Scan for the cell matching the given text and deliver its [x, y] coordinate at center. 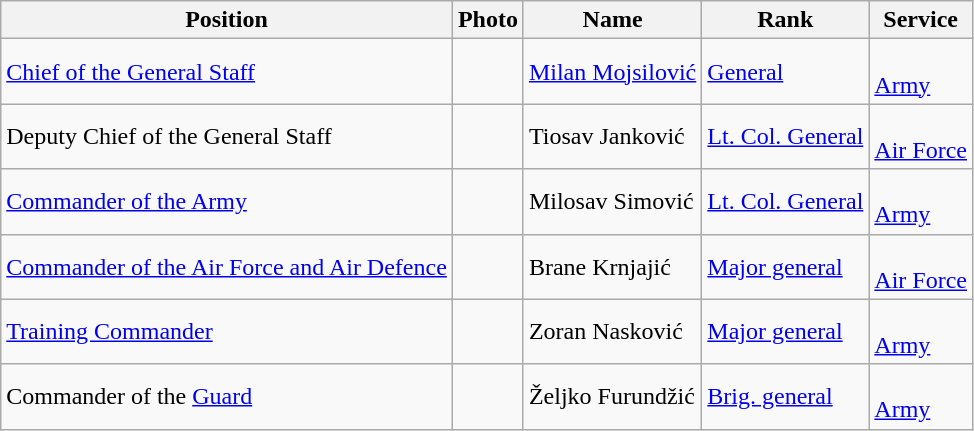
Brane Krnjajić [612, 266]
Commander of the Air Force and Air Defence [227, 266]
Rank [786, 20]
Milosav Simović [612, 202]
General [786, 72]
Željko Furundžić [612, 396]
Name [612, 20]
Commander of the Guard [227, 396]
Commander of the Army [227, 202]
Tiosav Janković [612, 136]
Deputy Chief of the General Staff [227, 136]
Milan Mojsilović [612, 72]
Service [921, 20]
Photo [488, 20]
Training Commander [227, 332]
Position [227, 20]
Zoran Nasković [612, 332]
Chief of the General Staff [227, 72]
Brig. general [786, 396]
